Find where the given text appears and provide that cell's center as [x, y] coordinate. 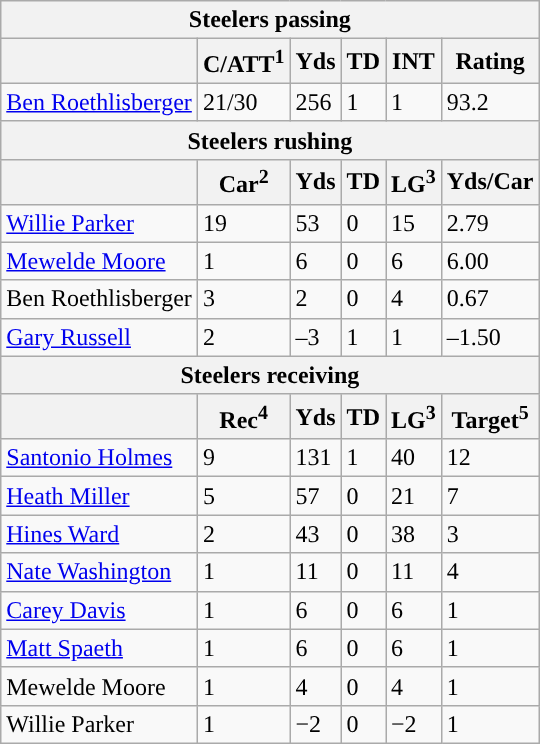
Matt Spaeth [100, 648]
Gary Russell [100, 337]
Hines Ward [100, 534]
–1.50 [490, 337]
Steelers passing [270, 20]
Heath Miller [100, 496]
Car2 [244, 182]
Carey Davis [100, 610]
38 [414, 534]
57 [316, 496]
5 [244, 496]
Target5 [490, 416]
53 [316, 223]
256 [316, 102]
7 [490, 496]
0.67 [490, 299]
9 [244, 458]
131 [316, 458]
40 [414, 458]
93.2 [490, 102]
Rating [490, 62]
C/ATT1 [244, 62]
Steelers receiving [270, 375]
6.00 [490, 261]
Nate Washington [100, 572]
12 [490, 458]
19 [244, 223]
21 [414, 496]
Rec4 [244, 416]
Santonio Holmes [100, 458]
Steelers rushing [270, 140]
INT [414, 62]
2.79 [490, 223]
Yds/Car [490, 182]
15 [414, 223]
–3 [316, 337]
21/30 [244, 102]
43 [316, 534]
